Locate the cell with the specified text and output its [X, Y] center coordinate. 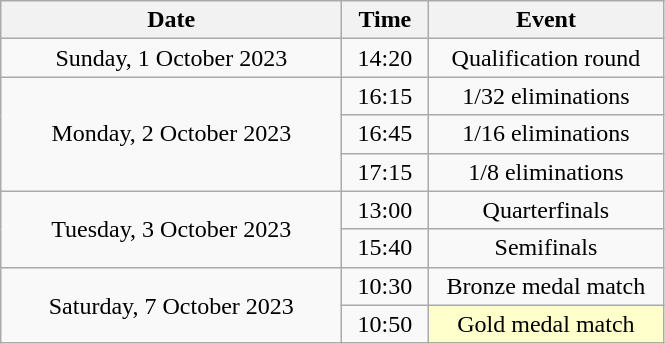
1/32 eliminations [546, 96]
Tuesday, 3 October 2023 [172, 229]
13:00 [385, 210]
10:50 [385, 324]
17:15 [385, 172]
Saturday, 7 October 2023 [172, 305]
Monday, 2 October 2023 [172, 134]
Date [172, 20]
14:20 [385, 58]
Event [546, 20]
Bronze medal match [546, 286]
Qualification round [546, 58]
1/16 eliminations [546, 134]
16:45 [385, 134]
Quarterfinals [546, 210]
Time [385, 20]
16:15 [385, 96]
Sunday, 1 October 2023 [172, 58]
Gold medal match [546, 324]
1/8 eliminations [546, 172]
10:30 [385, 286]
15:40 [385, 248]
Semifinals [546, 248]
